Extract the [x, y] coordinate from the center of the cell holding the provided text.  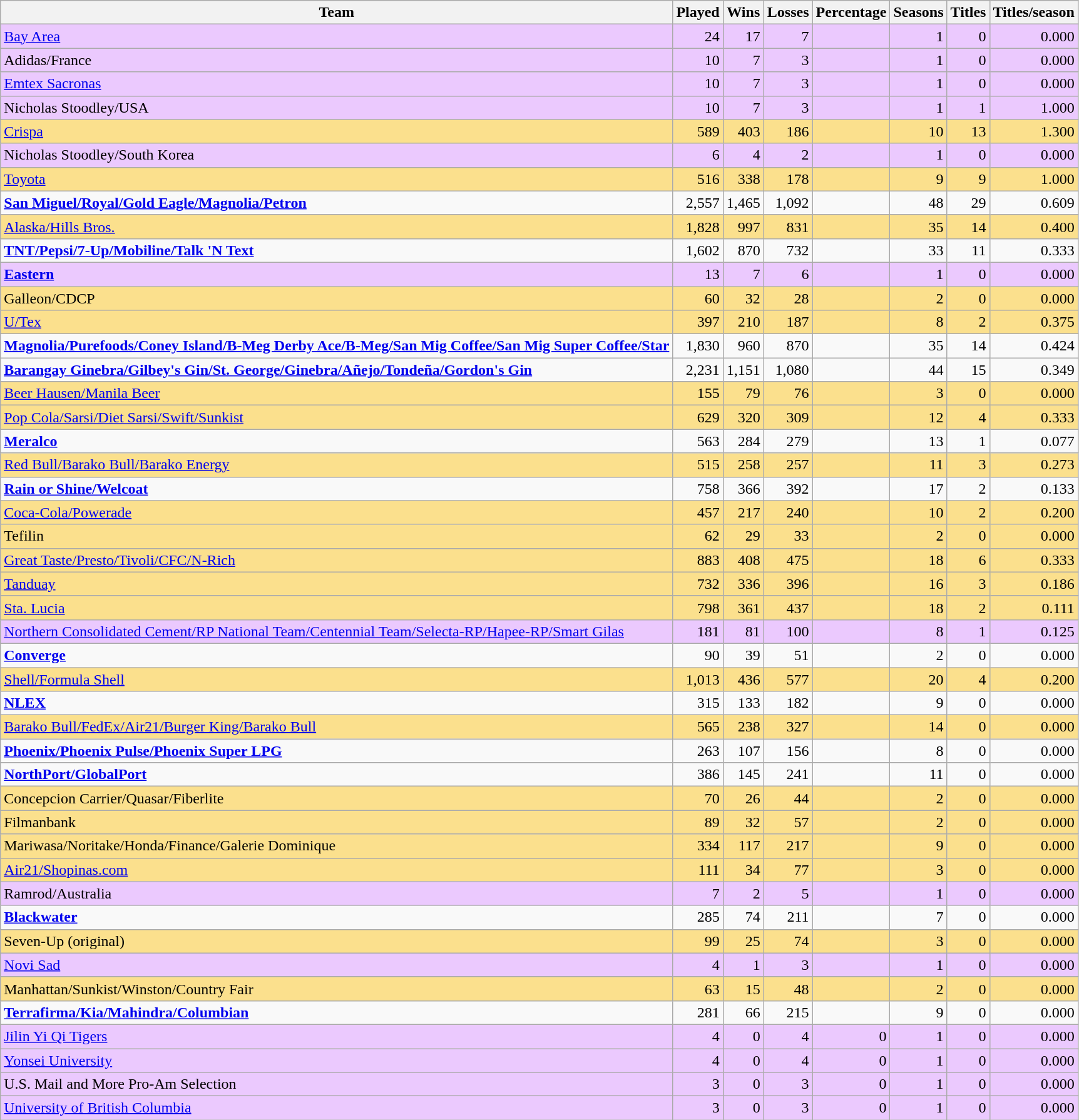
997 [744, 227]
117 [744, 846]
Concepcion Carrier/Quasar/Fiberlite [337, 798]
Nicholas Stoodley/USA [337, 108]
338 [744, 179]
155 [698, 394]
629 [698, 417]
1,830 [698, 346]
Great Taste/Presto/Tivoli/CFC/N-Rich [337, 560]
215 [788, 1012]
99 [698, 941]
12 [919, 417]
883 [698, 560]
436 [744, 679]
361 [744, 608]
60 [698, 298]
Meralco [337, 441]
Losses [788, 13]
0.609 [1034, 203]
76 [788, 394]
437 [788, 608]
Titles [968, 13]
Emtex Sacronas [337, 84]
408 [744, 560]
327 [788, 727]
107 [744, 751]
758 [698, 489]
Sta. Lucia [337, 608]
156 [788, 751]
39 [744, 655]
182 [788, 703]
240 [788, 512]
516 [698, 179]
210 [744, 322]
0.111 [1034, 608]
NorthPort/GlobalPort [337, 775]
238 [744, 727]
89 [698, 822]
24 [698, 36]
Nicholas Stoodley/South Korea [337, 155]
79 [744, 394]
178 [788, 179]
284 [744, 441]
187 [788, 322]
San Miguel/Royal/Gold Eagle/Magnolia/Petron [337, 203]
366 [744, 489]
186 [788, 131]
Manhattan/Sunkist/Winston/Country Fair [337, 989]
Played [698, 13]
NLEX [337, 703]
26 [744, 798]
211 [788, 917]
Toyota [337, 179]
University of British Columbia [337, 1108]
Tefilin [337, 536]
57 [788, 822]
0.424 [1034, 346]
181 [698, 631]
396 [788, 584]
589 [698, 131]
334 [698, 846]
Northern Consolidated Cement/RP National Team/Centennial Team/Selecta-RP/Hapee-RP/Smart Gilas [337, 631]
Novi Sad [337, 965]
Barako Bull/FedEx/Air21/Burger King/Barako Bull [337, 727]
100 [788, 631]
34 [744, 870]
258 [744, 465]
Adidas/France [337, 60]
0.125 [1034, 631]
Jilin Yi Qi Tigers [337, 1036]
263 [698, 751]
281 [698, 1012]
1,602 [698, 250]
Seven-Up (original) [337, 941]
831 [788, 227]
Tanduay [337, 584]
Mariwasa/Noritake/Honda/Finance/Galerie Dominique [337, 846]
241 [788, 775]
475 [788, 560]
1,092 [788, 203]
960 [744, 346]
Converge [337, 655]
Yonsei University [337, 1061]
0.273 [1034, 465]
62 [698, 536]
Team [337, 13]
Rain or Shine/Welcoat [337, 489]
0.375 [1034, 322]
1,828 [698, 227]
5 [788, 893]
111 [698, 870]
397 [698, 322]
1.300 [1034, 131]
Filmanbank [337, 822]
336 [744, 584]
Eastern [337, 274]
Red Bull/Barako Bull/Barako Energy [337, 465]
0.400 [1034, 227]
Crispa [337, 131]
1,151 [744, 370]
Seasons [919, 13]
0.133 [1034, 489]
77 [788, 870]
Bay Area [337, 36]
279 [788, 441]
Blackwater [337, 917]
Shell/Formula Shell [337, 679]
563 [698, 441]
457 [698, 512]
63 [698, 989]
Phoenix/Phoenix Pulse/Phoenix Super LPG [337, 751]
1,013 [698, 679]
315 [698, 703]
20 [919, 679]
577 [788, 679]
90 [698, 655]
2,231 [698, 370]
16 [919, 584]
Magnolia/Purefoods/Coney Island/B-Meg Derby Ace/B-Meg/San Mig Coffee/San Mig Super Coffee/Star [337, 346]
Galleon/CDCP [337, 298]
25 [744, 941]
565 [698, 727]
0.186 [1034, 584]
U/Tex [337, 322]
Percentage [851, 13]
798 [698, 608]
1,465 [744, 203]
386 [698, 775]
Air21/Shopinas.com [337, 870]
U.S. Mail and More Pro-Am Selection [337, 1084]
66 [744, 1012]
145 [744, 775]
Ramrod/Australia [337, 893]
133 [744, 703]
28 [788, 298]
Terrafirma/Kia/Mahindra/Columbian [337, 1012]
TNT/Pepsi/7-Up/Mobiline/Talk 'N Text [337, 250]
70 [698, 798]
392 [788, 489]
Coca-Cola/Powerade [337, 512]
1,080 [788, 370]
515 [698, 465]
403 [744, 131]
0.077 [1034, 441]
Beer Hausen/Manila Beer [337, 394]
285 [698, 917]
Alaska/Hills Bros. [337, 227]
0.349 [1034, 370]
Titles/season [1034, 13]
81 [744, 631]
Pop Cola/Sarsi/Diet Sarsi/Swift/Sunkist [337, 417]
Barangay Ginebra/Gilbey's Gin/St. George/Ginebra/Añejo/Tondeña/Gordon's Gin [337, 370]
320 [744, 417]
51 [788, 655]
309 [788, 417]
Wins [744, 13]
2,557 [698, 203]
257 [788, 465]
